Return the (X, Y) coordinate for the center point of the cell that contains the specified text.  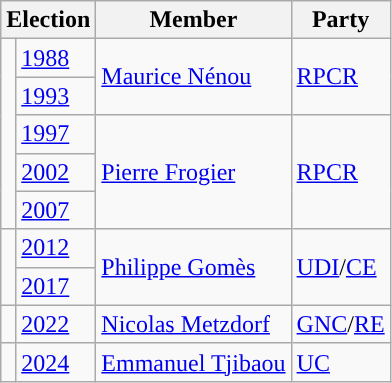
Party (340, 20)
GNC/RE (340, 324)
2007 (56, 210)
2022 (56, 324)
1988 (56, 58)
Pierre Frogier (194, 172)
Member (194, 20)
Maurice Nénou (194, 77)
2024 (56, 362)
Election (48, 20)
2002 (56, 172)
Emmanuel Tjibaou (194, 362)
1997 (56, 134)
Philippe Gomès (194, 267)
1993 (56, 96)
UDI/CE (340, 267)
2017 (56, 286)
2012 (56, 248)
UC (340, 362)
Nicolas Metzdorf (194, 324)
